Provide the (x, y) coordinate of the cell's center where the given text is located.  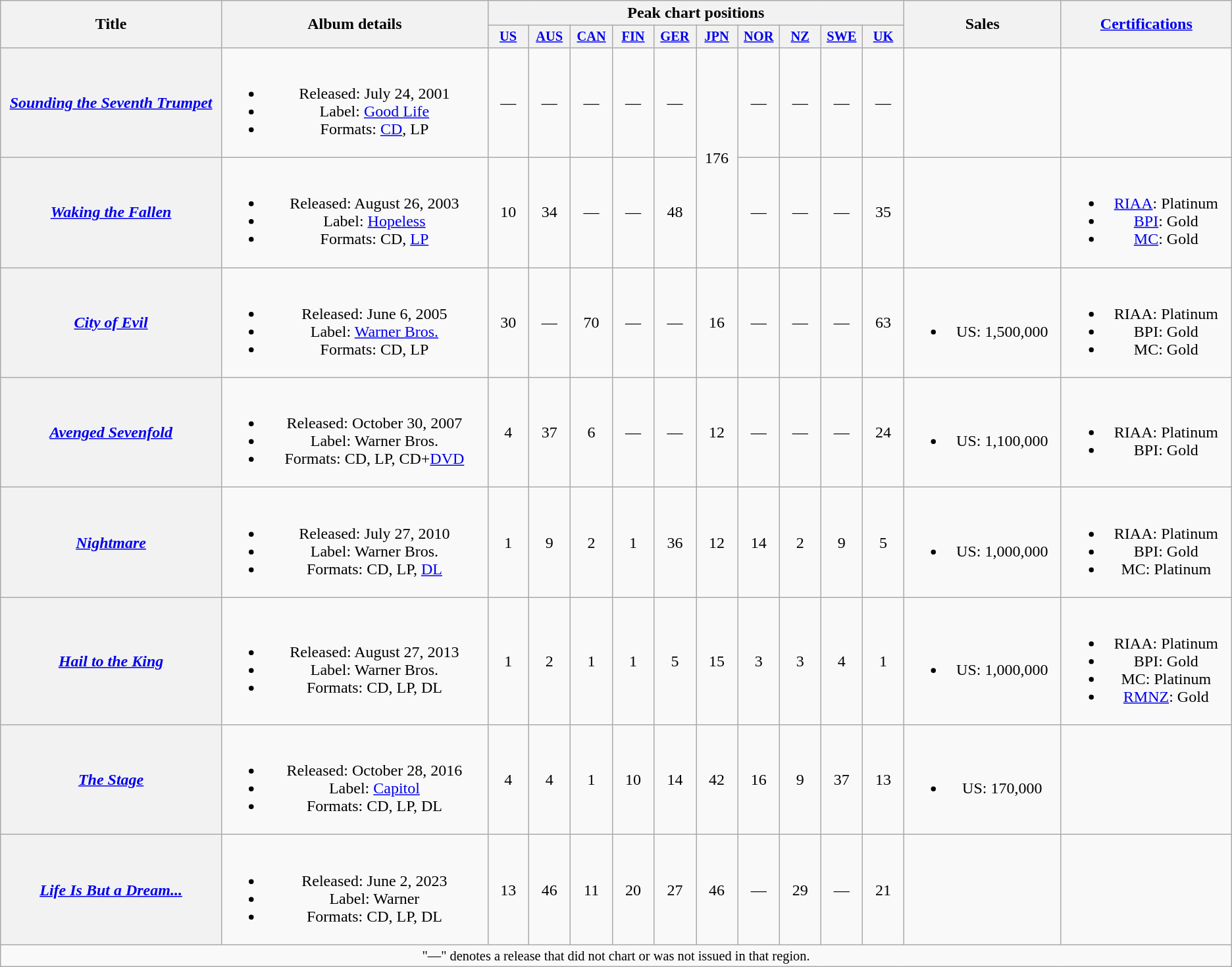
35 (883, 213)
Certifications (1146, 24)
JPN (717, 37)
RIAA: PlatinumBPI: GoldMC: PlatinumRMNZ: Gold (1146, 661)
20 (633, 889)
Waking the Fallen (111, 213)
NOR (759, 37)
RIAA: PlatinumBPI: GoldMC: Platinum (1146, 542)
34 (550, 213)
NZ (800, 37)
FIN (633, 37)
Life Is But a Dream... (111, 889)
Released: August 26, 2003Label: HopelessFormats: CD, LP (354, 213)
27 (675, 889)
6 (592, 433)
11 (592, 889)
Album details (354, 24)
US (508, 37)
Released: July 24, 2001Label: Good LifeFormats: CD, LP (354, 103)
Released: August 27, 2013Label: Warner Bros.Formats: CD, LP, DL (354, 661)
24 (883, 433)
30 (508, 322)
Hail to the King (111, 661)
48 (675, 213)
US: 1,500,000 (982, 322)
Released: October 30, 2007Label: Warner Bros.Formats: CD, LP, CD+DVD (354, 433)
Released: June 2, 2023Label: WarnerFormats: CD, LP, DL (354, 889)
SWE (842, 37)
AUS (550, 37)
Released: July 27, 2010Label: Warner Bros.Formats: CD, LP, DL (354, 542)
Avenged Sevenfold (111, 433)
City of Evil (111, 322)
21 (883, 889)
Released: October 28, 2016Label: CapitolFormats: CD, LP, DL (354, 780)
36 (675, 542)
42 (717, 780)
Released: June 6, 2005Label: Warner Bros.Formats: CD, LP (354, 322)
Nightmare (111, 542)
UK (883, 37)
The Stage (111, 780)
Peak chart positions (696, 13)
176 (717, 157)
Sales (982, 24)
29 (800, 889)
15 (717, 661)
US: 1,100,000 (982, 433)
US: 170,000 (982, 780)
CAN (592, 37)
Title (111, 24)
Sounding the Seventh Trumpet (111, 103)
RIAA: PlatinumBPI: Gold (1146, 433)
"—" denotes a release that did not chart or was not issued in that region. (616, 956)
GER (675, 37)
70 (592, 322)
63 (883, 322)
